Scan for the cell matching the given text and deliver its [X, Y] coordinate at center. 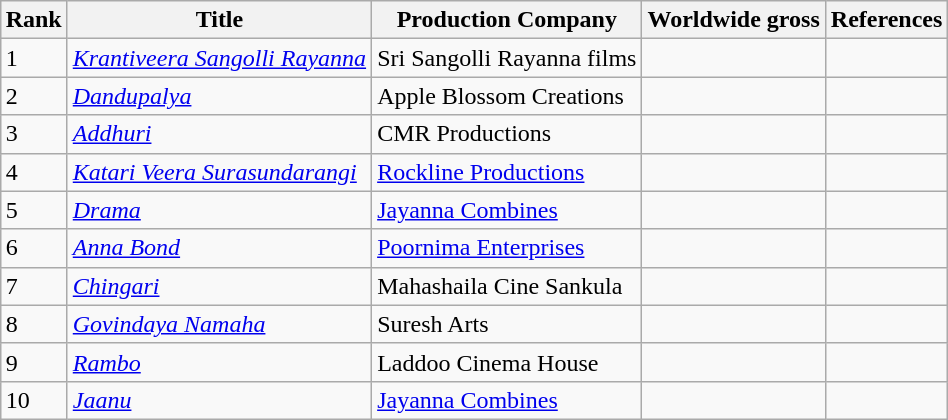
Dandupalya [219, 96]
Rockline Productions [507, 172]
Poornima Enterprises [507, 248]
Laddoo Cinema House [507, 362]
References [886, 20]
10 [34, 400]
Chingari [219, 286]
Krantiveera Sangolli Rayanna [219, 58]
Suresh Arts [507, 324]
Addhuri [219, 134]
8 [34, 324]
2 [34, 96]
Mahashaila Cine Sankula [507, 286]
CMR Productions [507, 134]
Govindaya Namaha [219, 324]
Worldwide gross [734, 20]
Anna Bond [219, 248]
9 [34, 362]
3 [34, 134]
4 [34, 172]
Katari Veera Surasundarangi [219, 172]
Rank [34, 20]
5 [34, 210]
Rambo [219, 362]
1 [34, 58]
6 [34, 248]
Jaanu [219, 400]
Drama [219, 210]
Title [219, 20]
7 [34, 286]
Apple Blossom Creations [507, 96]
Sri Sangolli Rayanna films [507, 58]
Production Company [507, 20]
